Return the [x, y] coordinate for the center point of the cell that contains the specified text.  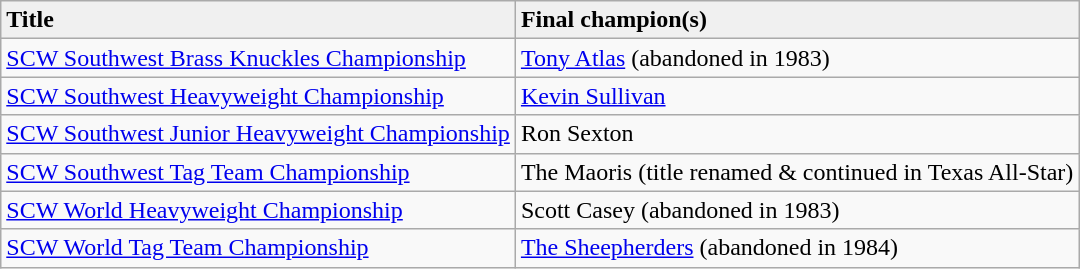
SCW World Tag Team Championship [258, 248]
SCW Southwest Heavyweight Championship [258, 96]
SCW World Heavyweight Championship [258, 210]
Final champion(s) [796, 20]
SCW Southwest Brass Knuckles Championship [258, 58]
Tony Atlas (abandoned in 1983) [796, 58]
The Maoris (title renamed & continued in Texas All-Star) [796, 172]
The Sheepherders (abandoned in 1984) [796, 248]
Ron Sexton [796, 134]
Kevin Sullivan [796, 96]
SCW Southwest Tag Team Championship [258, 172]
Scott Casey (abandoned in 1983) [796, 210]
Title [258, 20]
SCW Southwest Junior Heavyweight Championship [258, 134]
